Find where the given text appears and provide that cell's center as [X, Y] coordinate. 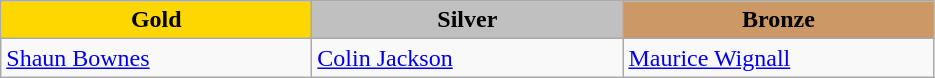
Colin Jackson [468, 58]
Maurice Wignall [778, 58]
Shaun Bownes [156, 58]
Silver [468, 20]
Bronze [778, 20]
Gold [156, 20]
